Provide the [x, y] coordinate of the cell's center where the given text is located.  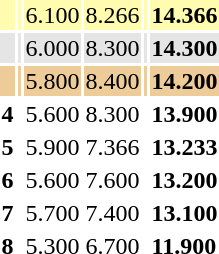
14.366 [184, 15]
4 [8, 114]
6.100 [52, 15]
8.400 [112, 81]
6 [8, 180]
13.100 [184, 213]
14.200 [184, 81]
5.800 [52, 81]
7.600 [112, 180]
13.233 [184, 147]
8.266 [112, 15]
5.900 [52, 147]
5 [8, 147]
7.366 [112, 147]
5.700 [52, 213]
13.200 [184, 180]
7.400 [112, 213]
7 [8, 213]
6.000 [52, 48]
14.300 [184, 48]
13.900 [184, 114]
